Provide the (x, y) coordinate of the cell's center where the given text is located.  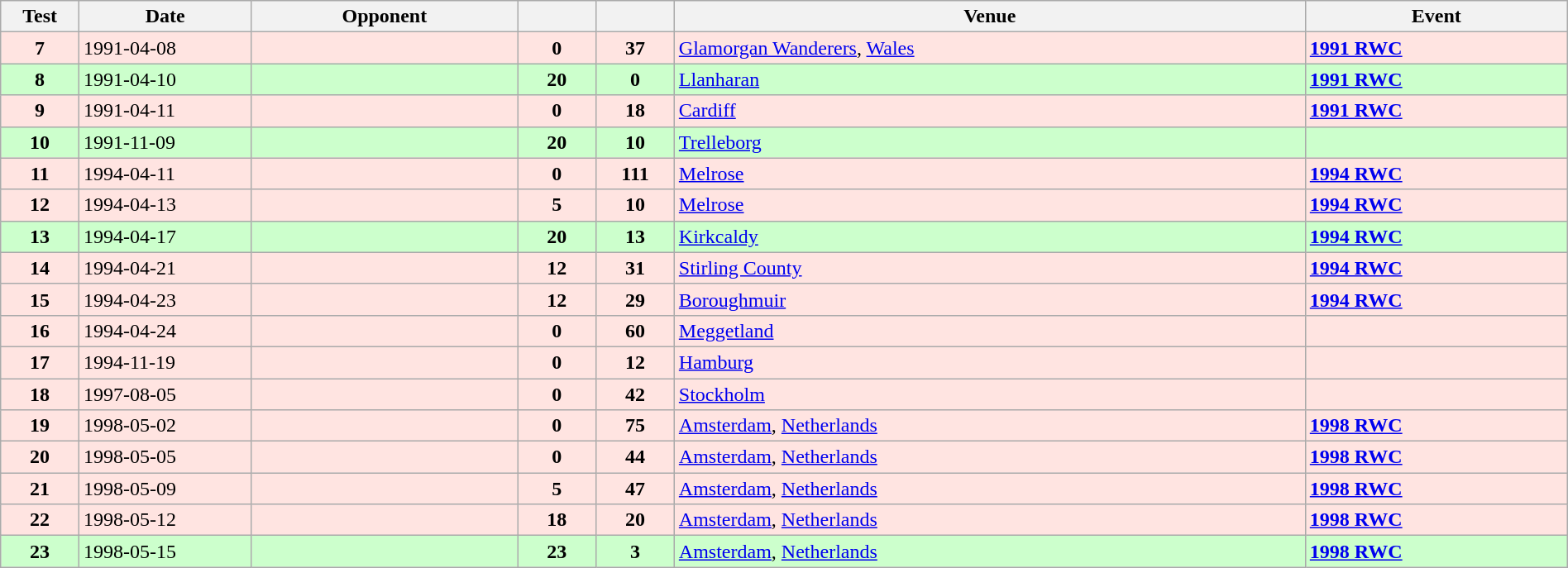
1998-05-12 (165, 520)
Event (1436, 17)
11 (40, 174)
Meggetland (989, 331)
1994-04-21 (165, 268)
1998-05-09 (165, 489)
1991-04-10 (165, 79)
Kirkcaldy (989, 236)
17 (40, 362)
Cardiff (989, 111)
1994-04-17 (165, 236)
19 (40, 426)
37 (635, 48)
Glamorgan Wanderers, Wales (989, 48)
Llanharan (989, 79)
Boroughmuir (989, 299)
8 (40, 79)
1994-04-23 (165, 299)
60 (635, 331)
111 (635, 174)
Venue (989, 17)
1994-04-13 (165, 205)
1991-11-09 (165, 142)
Stirling County (989, 268)
14 (40, 268)
1994-04-24 (165, 331)
Hamburg (989, 362)
Opponent (385, 17)
75 (635, 426)
1998-05-15 (165, 551)
31 (635, 268)
15 (40, 299)
16 (40, 331)
Test (40, 17)
22 (40, 520)
47 (635, 489)
44 (635, 457)
1998-05-05 (165, 457)
1997-08-05 (165, 394)
42 (635, 394)
Stockholm (989, 394)
29 (635, 299)
7 (40, 48)
Trelleborg (989, 142)
21 (40, 489)
1994-04-11 (165, 174)
9 (40, 111)
Date (165, 17)
3 (635, 551)
1991-04-08 (165, 48)
1991-04-11 (165, 111)
1998-05-02 (165, 426)
1994-11-19 (165, 362)
